Return [x, y] of the center of cell containing provided text 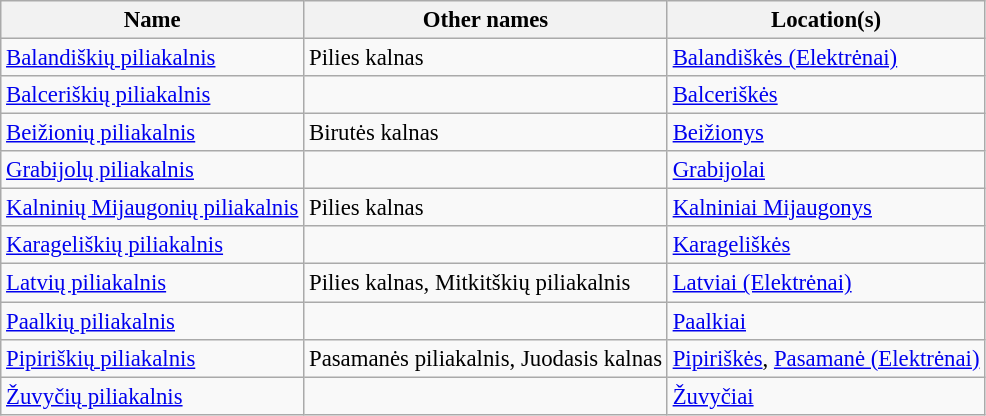
Pipiriškių piliakalnis [152, 358]
Latvių piliakalnis [152, 283]
Beižionių piliakalnis [152, 133]
Location(s) [826, 20]
Pilies kalnas, Mitkitškių piliakalnis [486, 283]
Balandiškių piliakalnis [152, 58]
Balceriškės [826, 95]
Pasamanės piliakalnis, Juodasis kalnas [486, 358]
Paalkiai [826, 321]
Other names [486, 20]
Karageliškės [826, 245]
Pipiriškės, Pasamanė (Elektrėnai) [826, 358]
Birutės kalnas [486, 133]
Žuvyčiai [826, 396]
Karageliškių piliakalnis [152, 245]
Grabijolų piliakalnis [152, 170]
Latviai (Elektrėnai) [826, 283]
Paalkių piliakalnis [152, 321]
Beižionys [826, 133]
Kalniniai Mijaugonys [826, 208]
Kalninių Mijaugonių piliakalnis [152, 208]
Balandiškės (Elektrėnai) [826, 58]
Grabijolai [826, 170]
Balceriškių piliakalnis [152, 95]
Name [152, 20]
Žuvyčių piliakalnis [152, 396]
